Return the [X, Y] coordinate for the center point of the cell that contains the specified text.  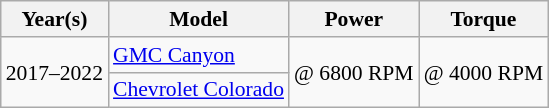
@ 4000 RPM [484, 72]
Chevrolet Colorado [198, 90]
2017–2022 [54, 72]
GMC Canyon [198, 55]
Torque [484, 19]
@ 6800 RPM [354, 72]
Year(s) [54, 19]
Model [198, 19]
Power [354, 19]
